Determine the (X, Y) coordinate at the center of the cell enclosing the given text.  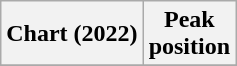
Chart (2022) (72, 34)
Peakposition (189, 34)
